Detect which cell encompasses the target text, then output its [x, y] center coordinate. 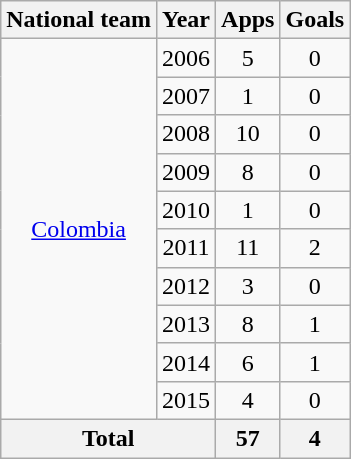
Goals [315, 20]
Apps [248, 20]
2010 [186, 210]
Total [108, 438]
2012 [186, 286]
2007 [186, 96]
57 [248, 438]
3 [248, 286]
2011 [186, 248]
2009 [186, 172]
2008 [186, 134]
5 [248, 58]
Year [186, 20]
2 [315, 248]
2015 [186, 400]
11 [248, 248]
2014 [186, 362]
10 [248, 134]
2013 [186, 324]
Colombia [79, 230]
National team [79, 20]
2006 [186, 58]
6 [248, 362]
